Determine the (x, y) coordinate at the center of the cell enclosing the given text.  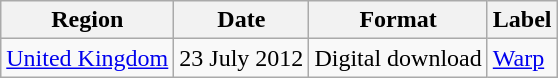
Region (88, 20)
Format (398, 20)
Label (522, 20)
Date (242, 20)
Warp (522, 58)
23 July 2012 (242, 58)
Digital download (398, 58)
United Kingdom (88, 58)
